Provide the [x, y] coordinate of the cell's center where the given text is located.  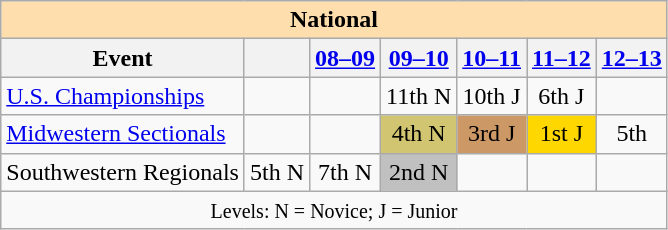
Southwestern Regionals [123, 172]
08–09 [346, 58]
3rd J [492, 134]
Event [123, 58]
12–13 [632, 58]
10–11 [492, 58]
5th [632, 134]
U.S. Championships [123, 96]
11–12 [561, 58]
Levels: N = Novice; J = Junior [334, 210]
2nd N [419, 172]
4th N [419, 134]
6th J [561, 96]
5th N [276, 172]
10th J [492, 96]
7th N [346, 172]
1st J [561, 134]
11th N [419, 96]
Midwestern Sectionals [123, 134]
09–10 [419, 58]
National [334, 20]
